Scan for the cell matching the given text and deliver its [x, y] coordinate at center. 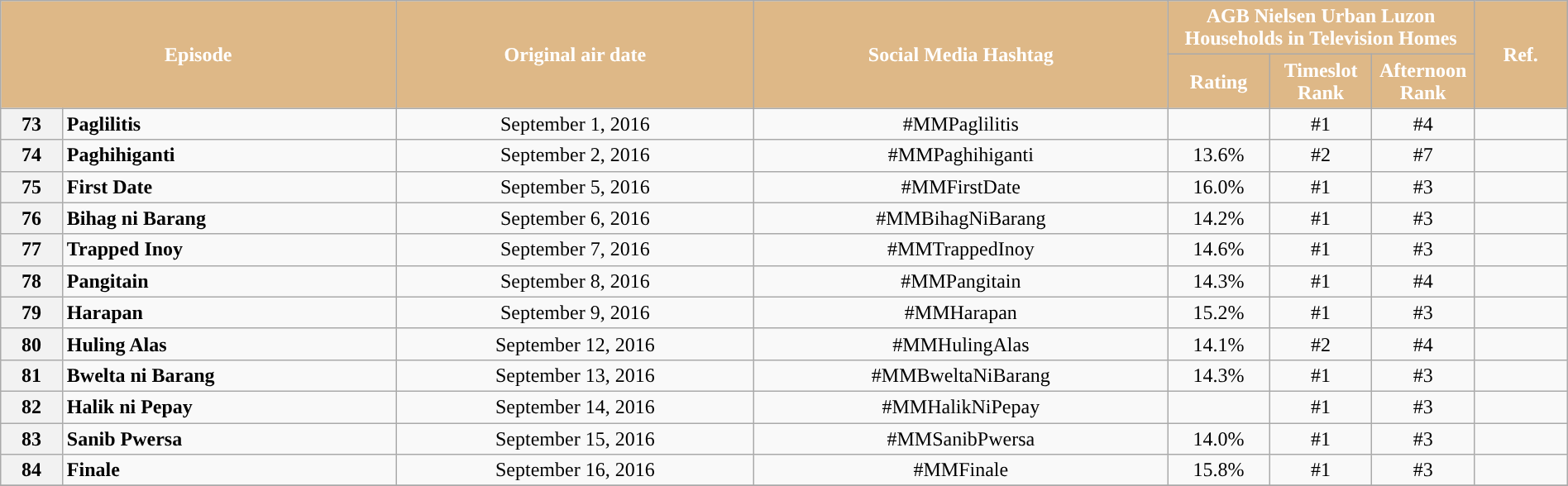
76 [31, 218]
September 7, 2016 [576, 250]
78 [31, 281]
Timeslot Rank [1321, 81]
First Date [228, 187]
#MMHulingAlas [961, 344]
September 9, 2016 [576, 312]
14.2% [1219, 218]
Halik ni Pepay [228, 407]
77 [31, 250]
#MMPaghihiganti [961, 155]
14.6% [1219, 250]
81 [31, 375]
September 15, 2016 [576, 439]
13.6% [1219, 155]
#MMBweltaNiBarang [961, 375]
Pangitain [228, 281]
Rating [1219, 81]
79 [31, 312]
84 [31, 470]
Huling Alas [228, 344]
#MMPaglilitis [961, 124]
14.1% [1219, 344]
#MMBihagNiBarang [961, 218]
September 16, 2016 [576, 470]
AGB Nielsen Urban Luzon Households in Television Homes [1322, 28]
#MMHarapan [961, 312]
#MMFinale [961, 470]
#7 [1423, 155]
Bwelta ni Barang [228, 375]
Afternoon Rank [1423, 81]
Paghihiganti [228, 155]
75 [31, 187]
#MMPangitain [961, 281]
September 12, 2016 [576, 344]
September 8, 2016 [576, 281]
15.2% [1219, 312]
14.0% [1219, 439]
16.0% [1219, 187]
September 1, 2016 [576, 124]
#MMFirstDate [961, 187]
Finale [228, 470]
74 [31, 155]
Trapped Inoy [228, 250]
Bihag ni Barang [228, 218]
#MMSanibPwersa [961, 439]
#MMTrappedInoy [961, 250]
Sanib Pwersa [228, 439]
September 13, 2016 [576, 375]
Ref. [1520, 55]
#MMHalikNiPepay [961, 407]
September 14, 2016 [576, 407]
73 [31, 124]
Harapan [228, 312]
Social Media Hashtag [961, 55]
September 2, 2016 [576, 155]
Original air date [576, 55]
Paglilitis [228, 124]
September 6, 2016 [576, 218]
Episode [198, 55]
80 [31, 344]
83 [31, 439]
82 [31, 407]
15.8% [1219, 470]
September 5, 2016 [576, 187]
